Identify which cell holds the provided text, then report its (x, y) central coordinate. 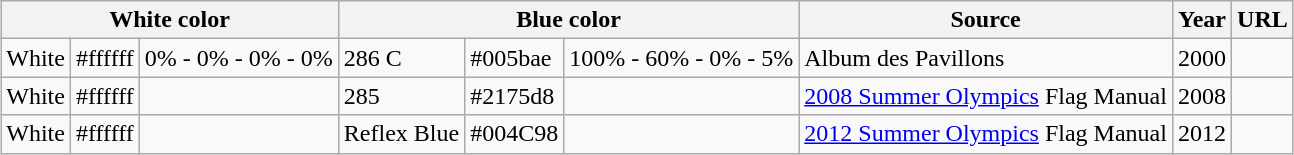
Reflex Blue (401, 134)
100% - 60% - 0% - 5% (682, 58)
2012 (1202, 134)
Source (986, 20)
2012 Summer Olympics Flag Manual (986, 134)
2008 (1202, 96)
0% - 0% - 0% - 0% (238, 58)
Blue color (568, 20)
286 C (401, 58)
Year (1202, 20)
2008 Summer Olympics Flag Manual (986, 96)
#004C98 (514, 134)
White color (170, 20)
#2175d8 (514, 96)
#005bae (514, 58)
285 (401, 96)
URL (1263, 20)
2000 (1202, 58)
Album des Pavillons (986, 58)
